Capture the cell that displays the provided text and extract its [X, Y] central coordinate. 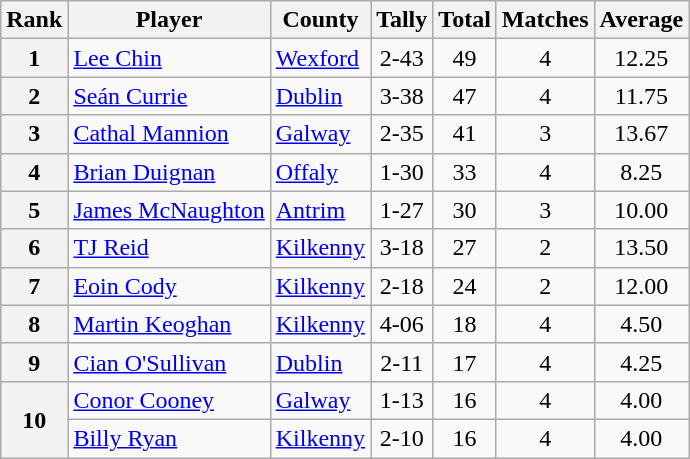
Antrim [320, 210]
5 [34, 210]
33 [465, 172]
49 [465, 58]
24 [465, 286]
3-18 [402, 248]
30 [465, 210]
41 [465, 134]
2-11 [402, 362]
Player [169, 20]
2-10 [402, 438]
County [320, 20]
1-30 [402, 172]
Conor Cooney [169, 400]
1-13 [402, 400]
2-35 [402, 134]
TJ Reid [169, 248]
Rank [34, 20]
1-27 [402, 210]
13.67 [642, 134]
Wexford [320, 58]
17 [465, 362]
4-06 [402, 324]
Martin Keoghan [169, 324]
47 [465, 96]
6 [34, 248]
10.00 [642, 210]
James McNaughton [169, 210]
4.25 [642, 362]
2-43 [402, 58]
11.75 [642, 96]
Cian O'Sullivan [169, 362]
9 [34, 362]
7 [34, 286]
12.25 [642, 58]
Tally [402, 20]
18 [465, 324]
Total [465, 20]
27 [465, 248]
Cathal Mannion [169, 134]
Brian Duignan [169, 172]
1 [34, 58]
4.50 [642, 324]
Seán Currie [169, 96]
Eoin Cody [169, 286]
13.50 [642, 248]
2-18 [402, 286]
12.00 [642, 286]
3-38 [402, 96]
Billy Ryan [169, 438]
8 [34, 324]
Matches [545, 20]
10 [34, 419]
Lee Chin [169, 58]
Average [642, 20]
Offaly [320, 172]
8.25 [642, 172]
